Extract the (X, Y) coordinate from the center of the cell holding the provided text.  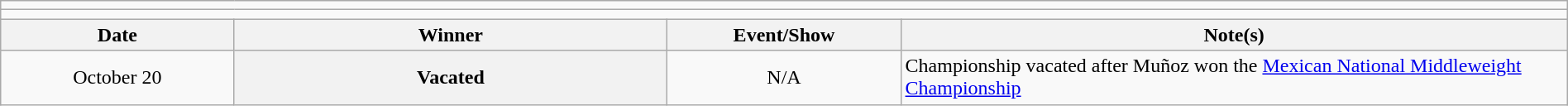
Vacated (451, 78)
Event/Show (784, 35)
October 20 (117, 78)
Note(s) (1234, 35)
N/A (784, 78)
Winner (451, 35)
Championship vacated after Muñoz won the Mexican National Middleweight Championship (1234, 78)
Date (117, 35)
